Return (X, Y) of the center of cell containing provided text 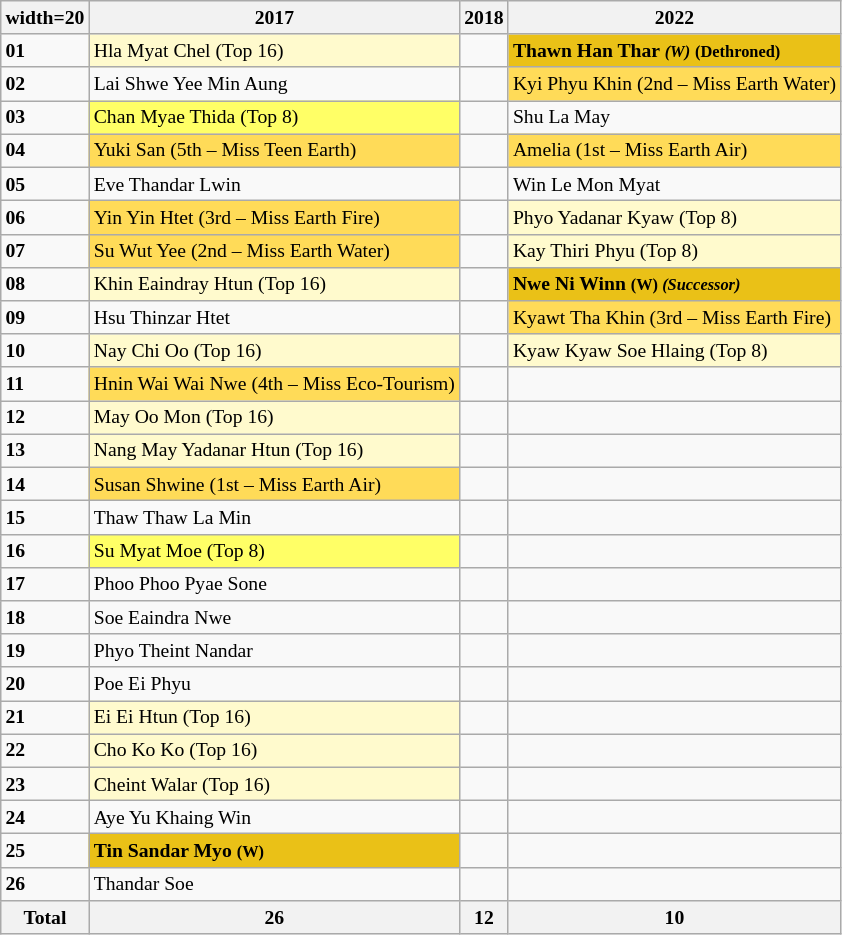
Thawn Han Thar (W) (Dethroned) (674, 50)
2018 (484, 18)
Total (45, 918)
Kay Thiri Phyu (Top 8) (674, 250)
Aye Yu Khaing Win (274, 818)
15 (45, 518)
Tin Sandar Myo (W) (274, 850)
24 (45, 818)
Ei Ei Htun (Top 16) (274, 718)
Chan Myae Thida (Top 8) (274, 118)
Nwe Ni Winn (W) (Successor) (674, 284)
Phyo Theint Nandar (274, 650)
Amelia (1st – Miss Earth Air) (674, 150)
01 (45, 50)
Eve Thandar Lwin (274, 184)
16 (45, 550)
Lai Shwe Yee Min Aung (274, 84)
Khin Eaindray Htun (Top 16) (274, 284)
Yin Yin Htet (3rd – Miss Earth Fire) (274, 218)
Kyawt Tha Khin (3rd – Miss Earth Fire) (674, 318)
05 (45, 184)
03 (45, 118)
Thaw Thaw La Min (274, 518)
Hla Myat Chel (Top 16) (274, 50)
08 (45, 284)
07 (45, 250)
25 (45, 850)
09 (45, 318)
Poe Ei Phyu (274, 684)
21 (45, 718)
Phoo Phoo Pyae Sone (274, 584)
11 (45, 384)
Yuki San (5th – Miss Teen Earth) (274, 150)
14 (45, 484)
Cho Ko Ko (Top 16) (274, 750)
22 (45, 750)
20 (45, 684)
Win Le Mon Myat (674, 184)
Kyi Phyu Khin (2nd – Miss Earth Water) (674, 84)
Thandar Soe (274, 884)
13 (45, 450)
Hsu Thinzar Htet (274, 318)
Phyo Yadanar Kyaw (Top 8) (674, 218)
19 (45, 650)
Kyaw Kyaw Soe Hlaing (Top 8) (674, 350)
Hnin Wai Wai Nwe (4th – Miss Eco-Tourism) (274, 384)
Su Wut Yee (2nd – Miss Earth Water) (274, 250)
23 (45, 784)
04 (45, 150)
Nay Chi Oo (Top 16) (274, 350)
May Oo Mon (Top 16) (274, 418)
06 (45, 218)
Susan Shwine (1st – Miss Earth Air) (274, 484)
Su Myat Moe (Top 8) (274, 550)
02 (45, 84)
2017 (274, 18)
17 (45, 584)
Nang May Yadanar Htun (Top 16) (274, 450)
Soe Eaindra Nwe (274, 618)
2022 (674, 18)
Shu La May (674, 118)
Cheint Walar (Top 16) (274, 784)
width=20 (45, 18)
18 (45, 618)
